Search for the cell housing the specified text and yield its [x, y] center coordinate. 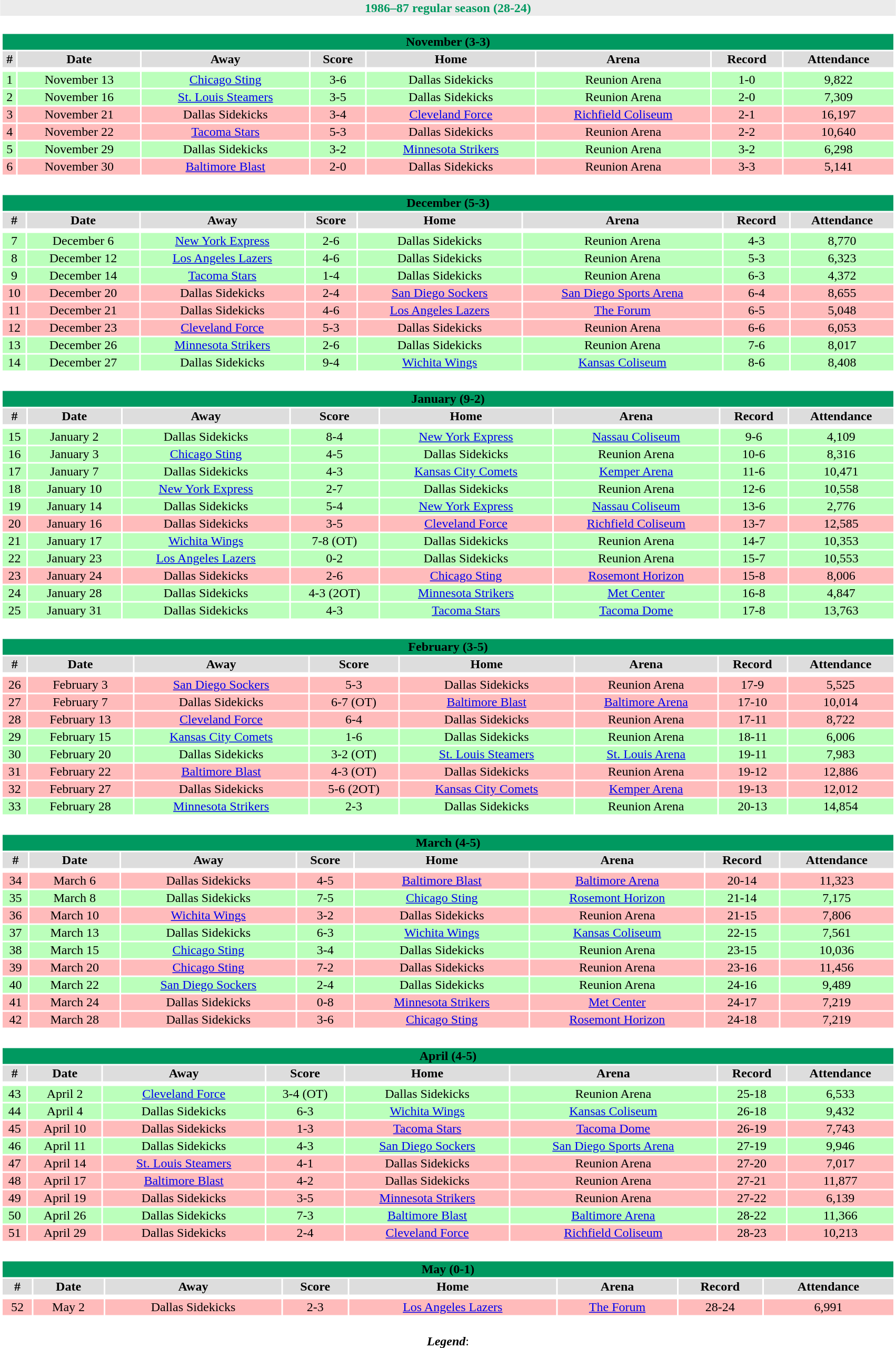
2-2 [746, 132]
10,036 [837, 950]
7 [14, 241]
January 10 [75, 489]
1-6 [354, 737]
10,213 [840, 1233]
February 20 [80, 755]
28-22 [752, 1216]
March 13 [75, 933]
26-18 [752, 1112]
47 [15, 1163]
February (3-5) [447, 647]
51 [15, 1233]
13 [14, 345]
5,141 [839, 167]
22-15 [742, 933]
7,017 [840, 1163]
December 6 [83, 241]
10,553 [841, 559]
39 [15, 967]
17-8 [754, 610]
February 13 [80, 720]
7,806 [837, 916]
33 [15, 806]
37 [15, 933]
5-4 [334, 506]
April 14 [65, 1163]
38 [15, 950]
14 [14, 363]
10,558 [841, 489]
5 [9, 149]
2-7 [334, 489]
9,432 [840, 1112]
February 27 [80, 789]
10,014 [841, 702]
February 22 [80, 771]
23-15 [742, 950]
7-3 [305, 1216]
12 [14, 328]
29 [15, 737]
February 15 [80, 737]
January 31 [75, 610]
8,770 [842, 241]
30 [15, 755]
7,983 [841, 755]
14,854 [841, 806]
3-4 (OT) [305, 1094]
19-13 [753, 789]
50 [15, 1216]
April 29 [65, 1233]
12,012 [841, 789]
9,489 [837, 985]
11,323 [837, 881]
31 [15, 771]
10,471 [841, 471]
7,743 [840, 1128]
January 14 [75, 506]
25-18 [752, 1094]
25 [14, 610]
6,053 [842, 328]
April 2 [65, 1094]
11,877 [840, 1181]
48 [15, 1181]
8,006 [841, 576]
8,017 [842, 345]
February 28 [80, 806]
15-7 [754, 559]
27-20 [752, 1163]
6,006 [841, 737]
January (9-2) [447, 399]
January 24 [75, 576]
4-3 (2OT) [334, 593]
March 8 [75, 898]
March (4-5) [447, 843]
8,722 [841, 720]
23 [14, 576]
April 4 [65, 1112]
6,991 [828, 1307]
13-7 [754, 524]
8 [14, 259]
1-0 [746, 80]
16,197 [839, 114]
27-22 [752, 1198]
9,822 [839, 80]
December 12 [83, 259]
December 23 [83, 328]
15 [14, 437]
14-7 [754, 541]
January 28 [75, 593]
11,366 [840, 1216]
26 [15, 685]
17-9 [753, 685]
19 [14, 506]
7-5 [325, 898]
May (0-1) # Date Away Score Home Arena Record Attendance 52 May 2 Dallas Sidekicks 2-3 Los Angeles Lazers The Forum 28-24 6,991 [448, 1281]
10-6 [754, 454]
7-8 (OT) [334, 541]
22 [14, 559]
20-13 [753, 806]
1-4 [331, 275]
6-6 [756, 328]
4,847 [841, 593]
November (3-3) [447, 42]
4,109 [841, 437]
19-11 [753, 755]
April 26 [65, 1216]
6,298 [839, 149]
4-2 [305, 1181]
April 17 [65, 1181]
April 11 [65, 1146]
52 [17, 1307]
0-8 [325, 1002]
4 [9, 132]
April 19 [65, 1198]
18-11 [753, 737]
7-6 [756, 345]
9,946 [840, 1146]
January 23 [75, 559]
December 20 [83, 293]
24-16 [742, 985]
18 [14, 489]
January 7 [75, 471]
42 [15, 1020]
December 26 [83, 345]
November 13 [79, 80]
6 [9, 167]
4-1 [305, 1163]
May (0-1) [447, 1270]
4-3 (OT) [354, 771]
17 [14, 471]
2,776 [841, 506]
15-8 [754, 576]
16-8 [754, 593]
21 [14, 541]
35 [15, 898]
0-2 [334, 559]
8,655 [842, 293]
45 [15, 1128]
7,309 [839, 97]
19-12 [753, 771]
24-17 [742, 1002]
February 3 [80, 685]
12,585 [841, 524]
21-15 [742, 916]
10 [14, 293]
March 10 [75, 916]
11 [14, 310]
January 2 [75, 437]
January 16 [75, 524]
March 28 [75, 1020]
28-24 [720, 1307]
6,533 [840, 1094]
8-6 [756, 363]
6-7 (OT) [354, 702]
10,353 [841, 541]
December (5-3) [447, 203]
21-14 [742, 898]
44 [15, 1112]
36 [15, 916]
4,372 [842, 275]
April 10 [65, 1128]
3-3 [746, 167]
9-6 [754, 437]
November 16 [79, 97]
7,561 [837, 933]
2 [9, 97]
8-4 [334, 437]
10,640 [839, 132]
6,139 [840, 1198]
1986–87 regular season (28-24) [448, 8]
28 [15, 720]
December 14 [83, 275]
5-6 (2OT) [354, 789]
23-16 [742, 967]
12-6 [754, 489]
1 [9, 80]
11,456 [837, 967]
9 [14, 275]
January 17 [75, 541]
46 [15, 1146]
41 [15, 1002]
6,323 [842, 259]
6-5 [756, 310]
5,525 [841, 685]
11-6 [754, 471]
March 6 [75, 881]
13,763 [841, 610]
20 [14, 524]
12,886 [841, 771]
March 24 [75, 1002]
49 [15, 1198]
17-10 [753, 702]
8,316 [841, 454]
16 [14, 454]
24 [14, 593]
December 21 [83, 310]
9-4 [331, 363]
March 15 [75, 950]
April (4-5) [447, 1056]
November 21 [79, 114]
January 3 [75, 454]
8,408 [842, 363]
34 [15, 881]
20-14 [742, 881]
32 [15, 789]
November 22 [79, 132]
November 29 [79, 149]
3-2 (OT) [354, 755]
40 [15, 985]
24-18 [742, 1020]
December 27 [83, 363]
5,048 [842, 310]
St. Louis Arena [645, 755]
2-1 [746, 114]
3 [9, 114]
27-21 [752, 1181]
November 30 [79, 167]
27 [15, 702]
7,175 [837, 898]
13-6 [754, 506]
28-23 [752, 1233]
May 2 [68, 1307]
27-19 [752, 1146]
March 22 [75, 985]
43 [15, 1094]
1-3 [305, 1128]
17-11 [753, 720]
26-19 [752, 1128]
7-2 [325, 967]
February 7 [80, 702]
March 20 [75, 967]
